Search for the cell housing the specified text and yield its (X, Y) center coordinate. 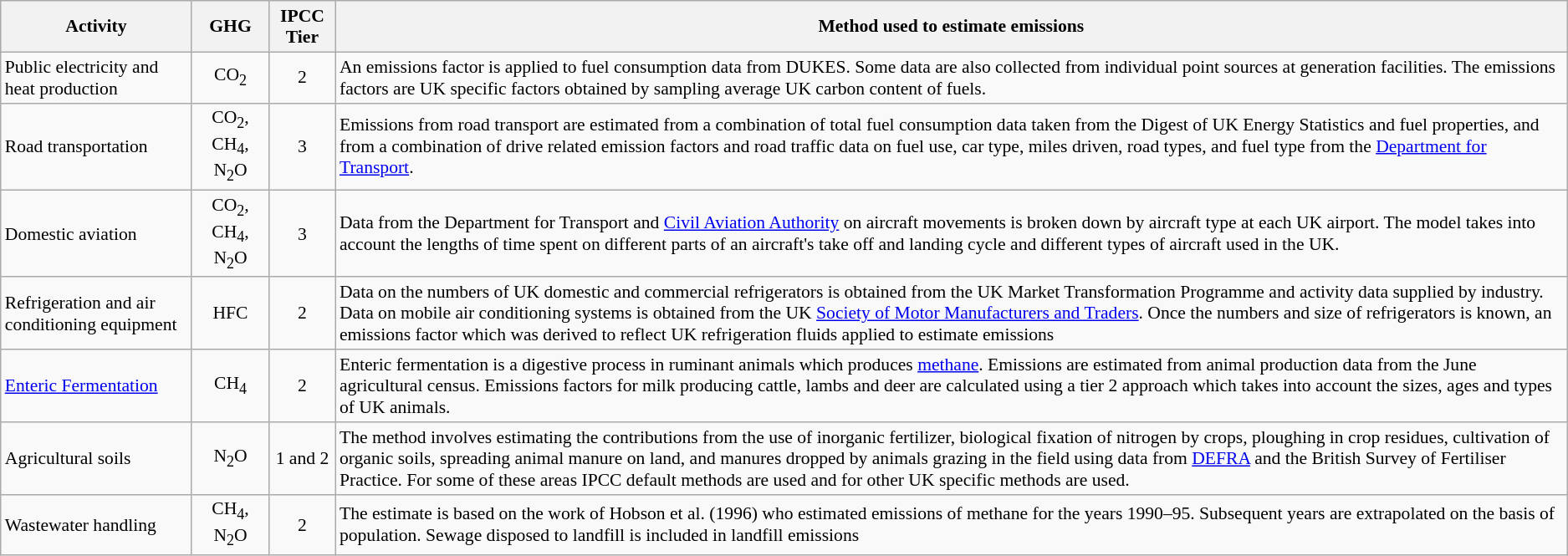
HFC (231, 314)
GHG (231, 27)
CO2 (231, 77)
Agricultural soils (96, 458)
CH4, N2O (231, 525)
Refrigeration and air conditioning equipment (96, 314)
Enteric Fermentation (96, 386)
Domestic aviation (96, 233)
N2O (231, 458)
Activity (96, 27)
Method used to estimate emissions (952, 27)
IPCC Tier (303, 27)
1 and 2 (303, 458)
Public electricity and heat production (96, 77)
CH4 (231, 386)
Wastewater handling (96, 525)
Road transportation (96, 146)
